Return the [x, y] coordinate for the center point of the cell that contains the specified text.  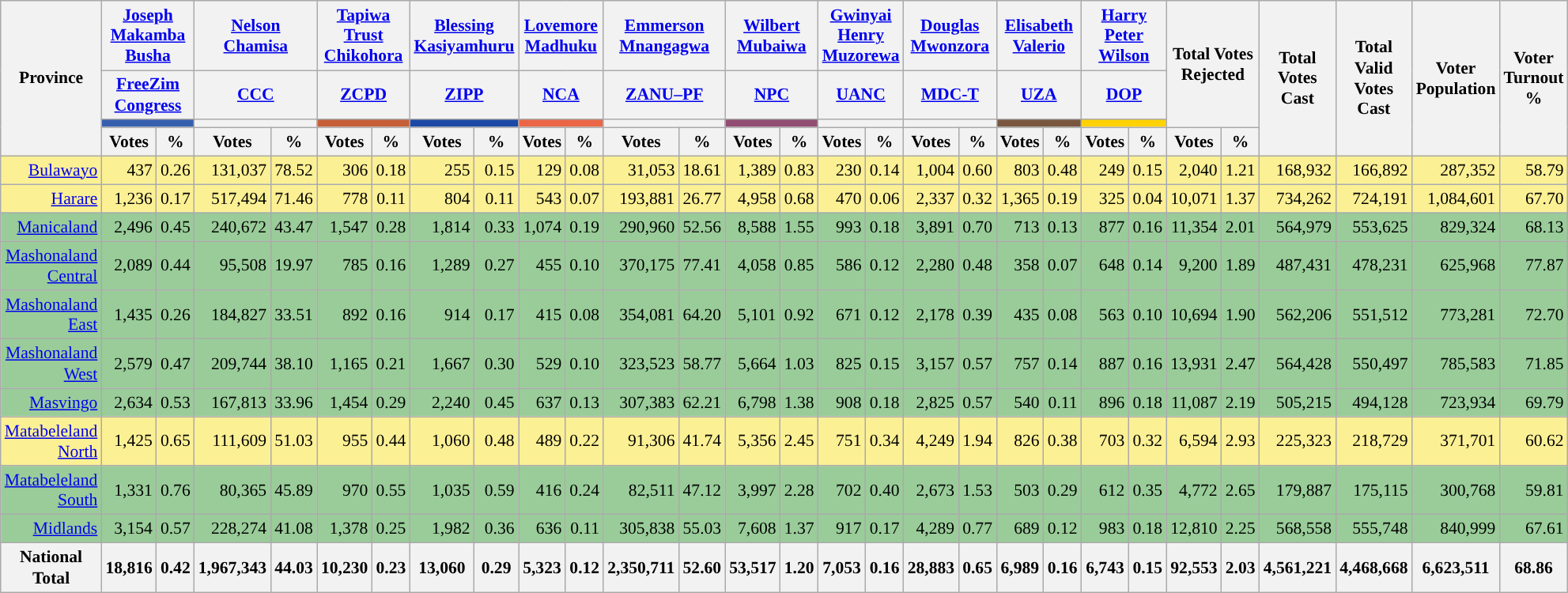
7,053 [842, 568]
230 [842, 170]
45.89 [294, 490]
371,701 [1457, 441]
UZA [1039, 95]
5,664 [753, 364]
0.35 [1147, 490]
1,289 [441, 266]
10,071 [1194, 198]
0.68 [799, 198]
0.70 [977, 227]
Joseph Makamba Busha [147, 36]
68.86 [1533, 568]
1,004 [931, 170]
494,128 [1373, 402]
193,881 [640, 198]
702 [842, 490]
5,356 [753, 441]
478,231 [1373, 266]
1.94 [977, 441]
53,517 [753, 568]
826 [1020, 441]
955 [345, 441]
0.38 [1063, 441]
3,997 [753, 490]
415 [542, 315]
33.51 [294, 315]
840,999 [1457, 529]
3,157 [931, 364]
Manicaland [51, 227]
785 [345, 266]
41.74 [702, 441]
67.61 [1533, 529]
28,883 [931, 568]
Voter Turnout % [1533, 78]
564,428 [1298, 364]
553,625 [1373, 227]
1.38 [799, 402]
Lovemore Madhuku [561, 36]
240,672 [232, 227]
92,553 [1194, 568]
0.30 [497, 364]
2.93 [1241, 441]
64.20 [702, 315]
78.52 [294, 170]
803 [1020, 170]
62.21 [702, 402]
Midlands [51, 529]
306 [345, 170]
993 [842, 227]
487,431 [1298, 266]
166,892 [1373, 170]
218,729 [1373, 441]
1,425 [128, 441]
724,191 [1373, 198]
503 [1020, 490]
2,673 [931, 490]
Total Votes Cast [1298, 78]
0.27 [497, 266]
111,609 [232, 441]
1.90 [1241, 315]
77.87 [1533, 266]
60.62 [1533, 441]
2,634 [128, 402]
877 [1105, 227]
2,089 [128, 266]
671 [842, 315]
131,037 [232, 170]
68.13 [1533, 227]
0.83 [799, 170]
55.03 [702, 529]
773,281 [1457, 315]
71.46 [294, 198]
325 [1105, 198]
80,365 [232, 490]
52.56 [702, 227]
Gwinyai Henry Muzorewa [861, 36]
91,306 [640, 441]
778 [345, 198]
184,827 [232, 315]
648 [1105, 266]
NCA [561, 95]
1,389 [753, 170]
307,383 [640, 402]
290,960 [640, 227]
4,958 [753, 198]
804 [441, 198]
0.77 [977, 529]
305,838 [640, 529]
0.42 [176, 568]
540 [1020, 402]
1,667 [441, 364]
168,932 [1298, 170]
167,813 [232, 402]
914 [441, 315]
3,154 [128, 529]
1,982 [441, 529]
Masvingo [51, 402]
564,979 [1298, 227]
637 [542, 402]
1,236 [128, 198]
12,810 [1194, 529]
209,744 [232, 364]
129 [542, 170]
2,496 [128, 227]
26.77 [702, 198]
1,547 [345, 227]
370,175 [640, 266]
0.55 [391, 490]
1,165 [345, 364]
13,060 [441, 568]
6,594 [1194, 441]
Wilbert Mubaiwa [772, 36]
455 [542, 266]
568,558 [1298, 529]
0.40 [885, 490]
517,494 [232, 198]
51.03 [294, 441]
0.76 [176, 490]
8,588 [753, 227]
612 [1105, 490]
Voter Population [1457, 78]
2.65 [1241, 490]
58.77 [702, 364]
0.21 [391, 364]
689 [1020, 529]
0.85 [799, 266]
Elisabeth Valerio [1039, 36]
ZIPP [463, 95]
751 [842, 441]
CCC [256, 95]
713 [1020, 227]
52.60 [702, 568]
2.19 [1241, 402]
1,331 [128, 490]
0.25 [391, 529]
249 [1105, 170]
917 [842, 529]
0.47 [176, 364]
287,352 [1457, 170]
437 [128, 170]
0.06 [885, 198]
44.03 [294, 568]
2,280 [931, 266]
0.23 [391, 568]
0.33 [497, 227]
0.36 [497, 529]
0.60 [977, 170]
2,178 [931, 315]
11,087 [1194, 402]
896 [1105, 402]
DOP [1124, 95]
0.34 [885, 441]
179,887 [1298, 490]
2,337 [931, 198]
1.03 [799, 364]
4,772 [1194, 490]
6,623,511 [1457, 568]
Douglas Mwonzora [950, 36]
300,768 [1457, 490]
5,323 [542, 568]
562,206 [1298, 315]
Nelson Chamisa [256, 36]
785,583 [1457, 364]
2,240 [441, 402]
1,035 [441, 490]
2,825 [931, 402]
636 [542, 529]
95,508 [232, 266]
MDC-T [950, 95]
18.61 [702, 170]
Province [51, 78]
Emmerson Mnangagwa [664, 36]
2.47 [1241, 364]
0.04 [1147, 198]
4,249 [931, 441]
255 [441, 170]
Blessing Kasiyamhuru [463, 36]
Tapiwa Trust Chikohora [364, 36]
7,608 [753, 529]
2,350,711 [640, 568]
4,289 [931, 529]
983 [1105, 529]
3,891 [931, 227]
2,579 [128, 364]
10,230 [345, 568]
2.01 [1241, 227]
11,354 [1194, 227]
NPC [772, 95]
Total Votes Rejected [1213, 64]
13,931 [1194, 364]
10,694 [1194, 315]
Matabeleland North [51, 441]
0.28 [391, 227]
Mashonaland East [51, 315]
354,081 [640, 315]
416 [542, 490]
1,814 [441, 227]
529 [542, 364]
358 [1020, 266]
Mashonaland Central [51, 266]
6,743 [1105, 568]
175,115 [1373, 490]
77.41 [702, 266]
1,378 [345, 529]
82,511 [640, 490]
ZANU–PF [664, 95]
0.92 [799, 315]
625,968 [1457, 266]
703 [1105, 441]
41.08 [294, 529]
9,200 [1194, 266]
734,262 [1298, 198]
563 [1105, 315]
Matabeleland South [51, 490]
59.81 [1533, 490]
1,454 [345, 402]
19.97 [294, 266]
6,798 [753, 402]
Total Valid Votes Cast [1373, 78]
543 [542, 198]
Harry Peter Wilson [1124, 36]
550,497 [1373, 364]
1,365 [1020, 198]
225,323 [1298, 441]
4,058 [753, 266]
0.59 [497, 490]
Bulawayo [51, 170]
1,435 [128, 315]
72.70 [1533, 315]
1,084,601 [1457, 198]
1,074 [542, 227]
887 [1105, 364]
1,967,343 [232, 568]
470 [842, 198]
825 [842, 364]
1.53 [977, 490]
Mashonaland West [51, 364]
38.10 [294, 364]
1.20 [799, 568]
489 [542, 441]
6,989 [1020, 568]
757 [1020, 364]
0.39 [977, 315]
0.22 [584, 441]
228,274 [232, 529]
1,060 [441, 441]
2.28 [799, 490]
31,053 [640, 170]
505,215 [1298, 402]
908 [842, 402]
43.47 [294, 227]
4,468,668 [1373, 568]
33.96 [294, 402]
2,040 [1194, 170]
UANC [861, 95]
892 [345, 315]
2.25 [1241, 529]
0.24 [584, 490]
1.89 [1241, 266]
555,748 [1373, 529]
4,561,221 [1298, 568]
5,101 [753, 315]
1.55 [799, 227]
435 [1020, 315]
58.79 [1533, 170]
323,523 [640, 364]
1.21 [1241, 170]
67.70 [1533, 198]
970 [345, 490]
69.79 [1533, 402]
National Total [51, 568]
0.53 [176, 402]
FreeZim Congress [147, 95]
ZCPD [364, 95]
586 [842, 266]
2.03 [1241, 568]
2.45 [799, 441]
Harare [51, 198]
18,816 [128, 568]
723,934 [1457, 402]
551,512 [1373, 315]
47.12 [702, 490]
71.85 [1533, 364]
829,324 [1457, 227]
